Scan for the cell matching the given text and deliver its (x, y) coordinate at center. 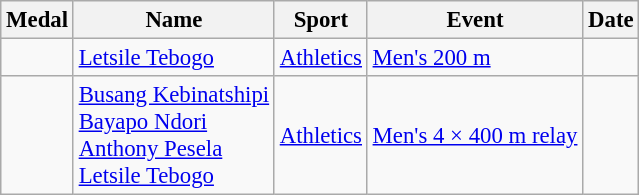
Sport (320, 20)
Busang KebinatshipiBayapo NdoriAnthony PeselaLetsile Tebogo (174, 136)
Medal (38, 20)
Letsile Tebogo (174, 58)
Men's 4 × 400 m relay (474, 136)
Men's 200 m (474, 58)
Name (174, 20)
Event (474, 20)
Date (611, 20)
